Scan for the cell matching the given text and deliver its [X, Y] coordinate at center. 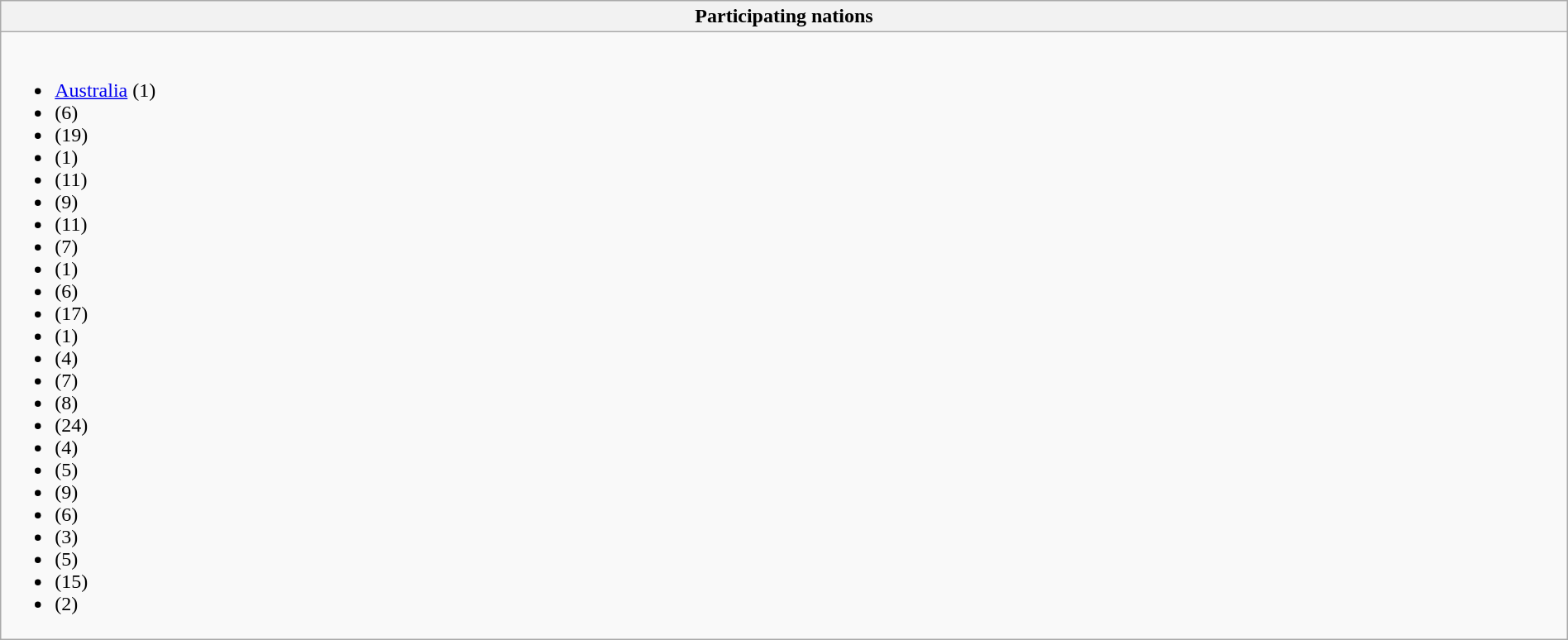
Australia (1) (6) (19) (1) (11) (9) (11) (7) (1) (6) (17) (1) (4) (7) (8) (24) (4) (5) (9) (6) (3) (5) (15) (2) [784, 336]
Participating nations [784, 17]
